Find where the given text appears and provide that cell's center as [X, Y] coordinate. 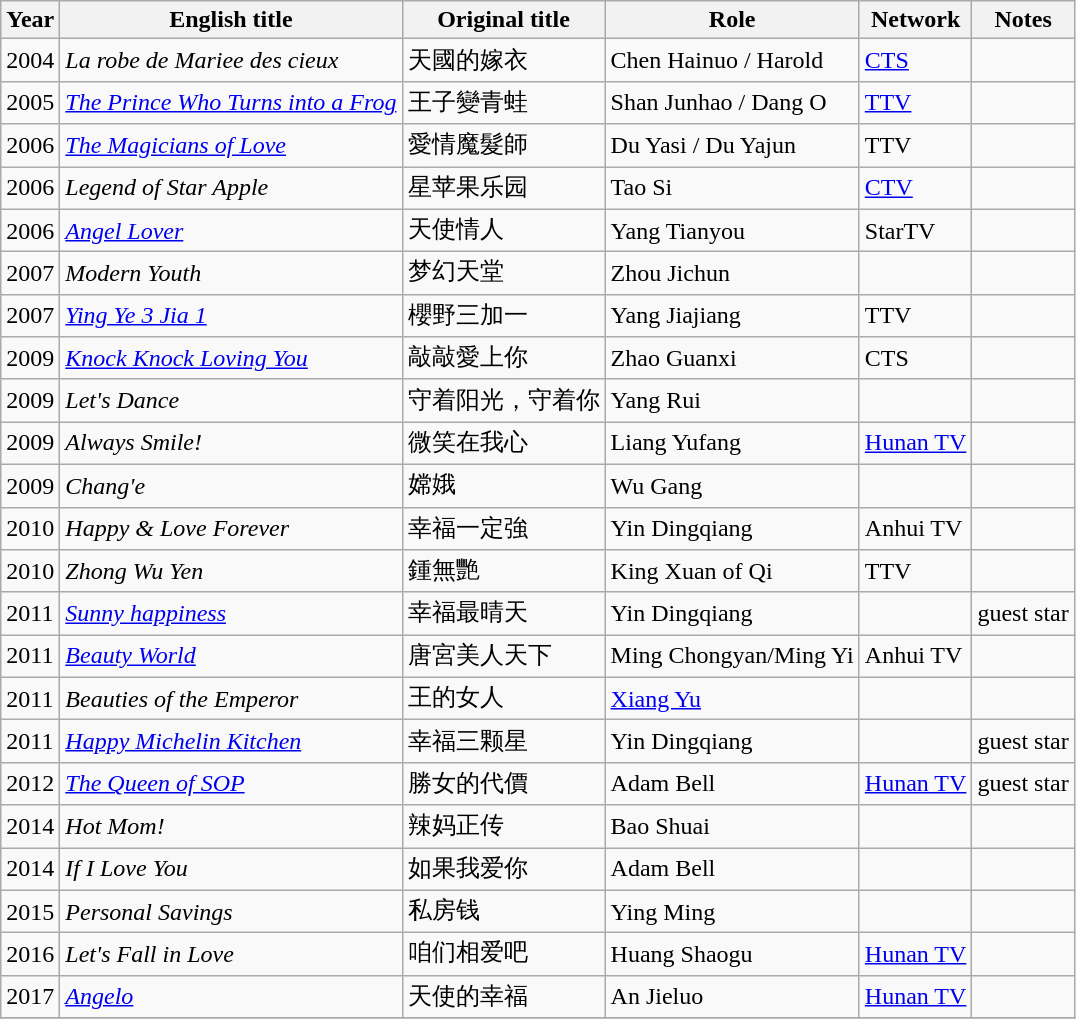
梦幻天堂 [504, 274]
Modern Youth [231, 274]
Role [732, 20]
Year [30, 20]
The Prince Who Turns into a Frog [231, 102]
Happy Michelin Kitchen [231, 742]
唐宮美人天下 [504, 656]
CTV [916, 188]
Beauties of the Emperor [231, 698]
Ying Ye 3 Jia 1 [231, 316]
辣妈正传 [504, 826]
Happy & Love Forever [231, 528]
如果我爱你 [504, 870]
Network [916, 20]
Bao Shuai [732, 826]
Knock Knock Loving You [231, 358]
An Jieluo [732, 996]
Du Yasi / Du Yajun [732, 146]
Personal Savings [231, 912]
鍾無艷 [504, 572]
Legend of Star Apple [231, 188]
Hot Mom! [231, 826]
Tao Si [732, 188]
Ming Chongyan/Ming Yi [732, 656]
微笑在我心 [504, 444]
幸福三颗星 [504, 742]
Angelo [231, 996]
Beauty World [231, 656]
勝女的代價 [504, 784]
Angel Lover [231, 230]
Chen Hainuo / Harold [732, 60]
天使的幸福 [504, 996]
Shan Junhao / Dang O [732, 102]
Zhao Guanxi [732, 358]
Original title [504, 20]
Zhou Jichun [732, 274]
Xiang Yu [732, 698]
Yang Jiajiang [732, 316]
嫦娥 [504, 486]
2015 [30, 912]
私房钱 [504, 912]
櫻野三加一 [504, 316]
Let's Dance [231, 400]
天使情人 [504, 230]
愛情魔髮師 [504, 146]
Zhong Wu Yen [231, 572]
Huang Shaogu [732, 954]
Yang Tianyou [732, 230]
咱们相爱吧 [504, 954]
天國的嫁衣 [504, 60]
王子變青蛙 [504, 102]
星苹果乐园 [504, 188]
2016 [30, 954]
The Queen of SOP [231, 784]
The Magicians of Love [231, 146]
幸福最晴天 [504, 614]
La robe de Mariee des cieux [231, 60]
2004 [30, 60]
2012 [30, 784]
敲敲愛上你 [504, 358]
Liang Yufang [732, 444]
Yang Rui [732, 400]
Chang'e [231, 486]
Let's Fall in Love [231, 954]
Wu Gang [732, 486]
Notes [1023, 20]
If I Love You [231, 870]
Sunny happiness [231, 614]
2005 [30, 102]
幸福一定強 [504, 528]
Ying Ming [732, 912]
2017 [30, 996]
English title [231, 20]
King Xuan of Qi [732, 572]
StarTV [916, 230]
Always Smile! [231, 444]
守着阳光，守着你 [504, 400]
王的女人 [504, 698]
